Pinpoint the cell where the given text exists, returning its (x, y) midpoint coordinate. 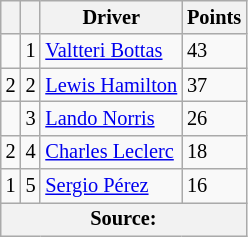
37 (214, 85)
Points (214, 17)
43 (214, 51)
18 (214, 152)
Valtteri Bottas (111, 51)
Driver (111, 17)
Source: (124, 219)
3 (31, 118)
4 (31, 152)
Charles Leclerc (111, 152)
26 (214, 118)
5 (31, 186)
Lando Norris (111, 118)
Sergio Pérez (111, 186)
16 (214, 186)
Lewis Hamilton (111, 85)
